Return the (X, Y) coordinate for the center point of the cell that contains the specified text.  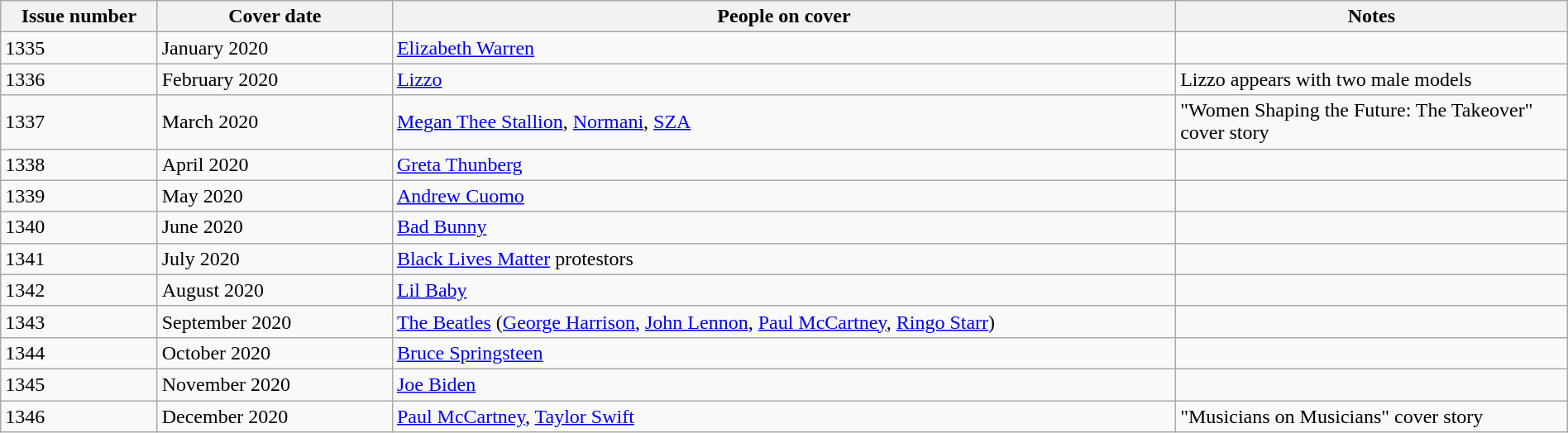
Bruce Springsteen (784, 353)
1341 (79, 259)
Lizzo appears with two male models (1372, 79)
July 2020 (275, 259)
Notes (1372, 17)
Elizabeth Warren (784, 48)
Black Lives Matter protestors (784, 259)
1342 (79, 290)
1339 (79, 196)
May 2020 (275, 196)
1345 (79, 384)
1344 (79, 353)
Cover date (275, 17)
1336 (79, 79)
Bad Bunny (784, 227)
Andrew Cuomo (784, 196)
October 2020 (275, 353)
Joe Biden (784, 384)
February 2020 (275, 79)
Greta Thunberg (784, 164)
Issue number (79, 17)
Lil Baby (784, 290)
1335 (79, 48)
September 2020 (275, 321)
November 2020 (275, 384)
1346 (79, 416)
June 2020 (275, 227)
Paul McCartney, Taylor Swift (784, 416)
1337 (79, 122)
1340 (79, 227)
April 2020 (275, 164)
People on cover (784, 17)
January 2020 (275, 48)
Megan Thee Stallion, Normani, SZA (784, 122)
August 2020 (275, 290)
March 2020 (275, 122)
Lizzo (784, 79)
"Women Shaping the Future: The Takeover" cover story (1372, 122)
1343 (79, 321)
1338 (79, 164)
December 2020 (275, 416)
The Beatles (George Harrison, John Lennon, Paul McCartney, Ringo Starr) (784, 321)
"Musicians on Musicians" cover story (1372, 416)
